Search for the cell housing the specified text and yield its (X, Y) center coordinate. 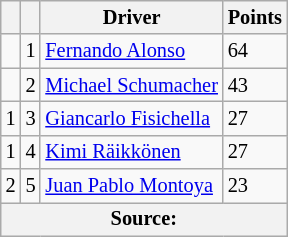
Fernando Alonso (131, 51)
Giancarlo Fisichella (131, 118)
43 (255, 85)
Source: (144, 219)
Driver (131, 17)
Juan Pablo Montoya (131, 186)
Michael Schumacher (131, 85)
5 (31, 186)
23 (255, 186)
4 (31, 152)
64 (255, 51)
Kimi Räikkönen (131, 152)
Points (255, 17)
3 (31, 118)
